Locate the cell with the specified text and output its (x, y) center coordinate. 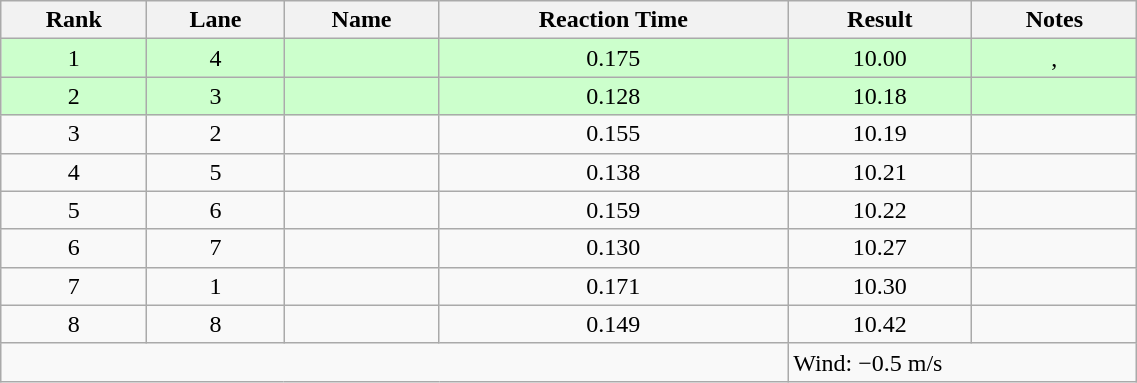
Notes (1054, 20)
Rank (74, 20)
0.175 (614, 58)
Reaction Time (614, 20)
Wind: −0.5 m/s (962, 362)
10.21 (880, 172)
Lane (216, 20)
0.138 (614, 172)
0.159 (614, 210)
10.18 (880, 96)
10.30 (880, 286)
10.19 (880, 134)
10.22 (880, 210)
Name (362, 20)
0.171 (614, 286)
10.42 (880, 324)
0.128 (614, 96)
0.149 (614, 324)
, (1054, 58)
0.155 (614, 134)
10.27 (880, 248)
0.130 (614, 248)
Result (880, 20)
10.00 (880, 58)
